Find where the given text appears and provide that cell's center as [x, y] coordinate. 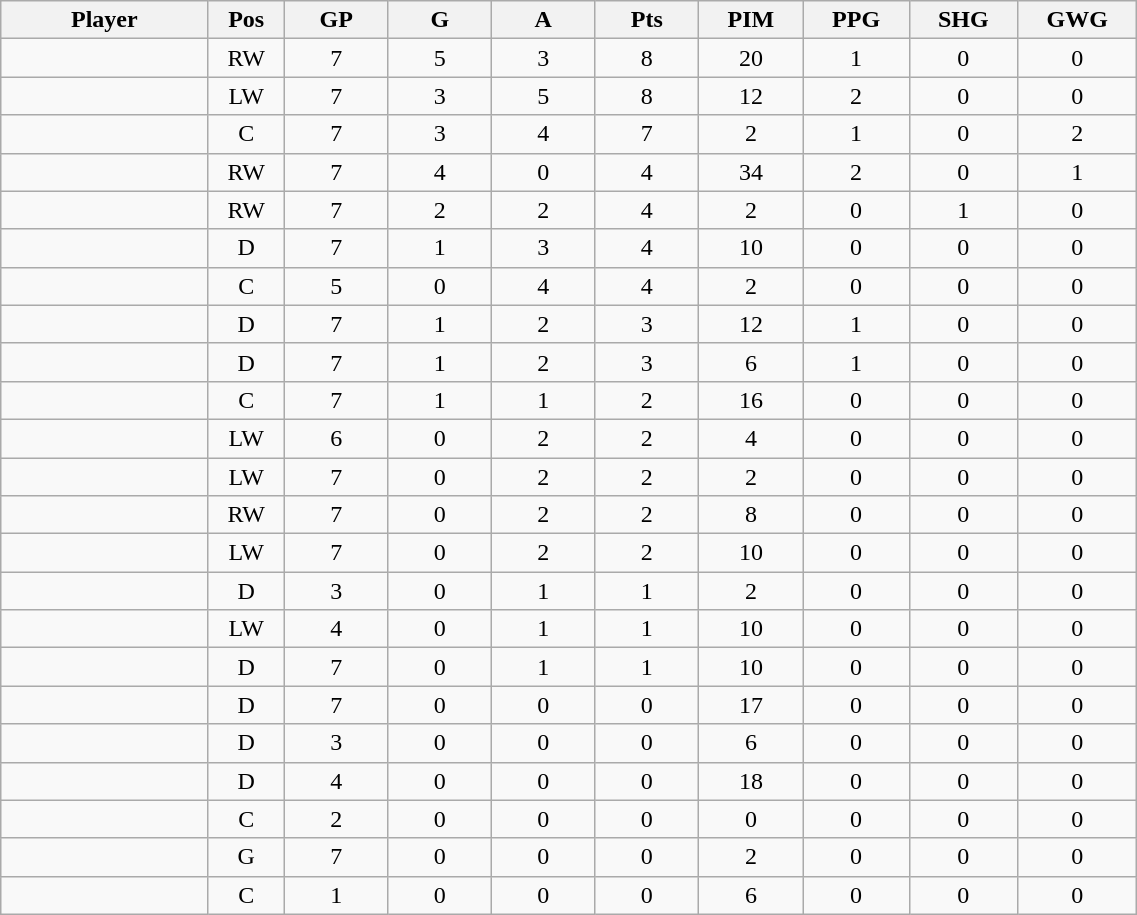
Pos [246, 20]
SHG [964, 20]
PIM [752, 20]
Player [104, 20]
34 [752, 172]
Pts [647, 20]
16 [752, 400]
GWG [1078, 20]
GP [336, 20]
A [544, 20]
PPG [856, 20]
20 [752, 58]
17 [752, 705]
18 [752, 781]
